Find where the given text appears and provide that cell's center as [X, Y] coordinate. 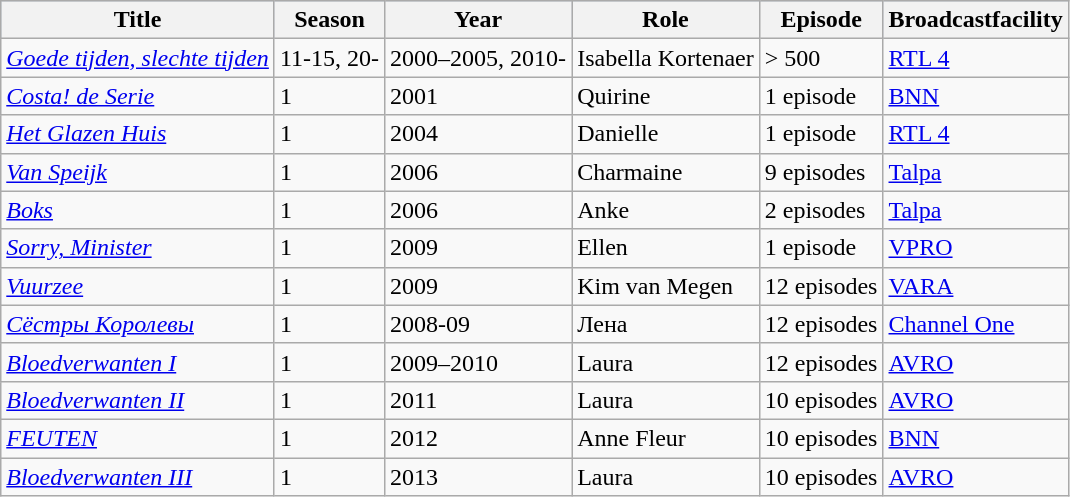
Kim van Megen [666, 286]
Episode [821, 20]
Vuurzee [138, 286]
Goede tijden, slechte tijden [138, 58]
9 episodes [821, 172]
2 episodes [821, 210]
Charmaine [666, 172]
Bloedverwanten II [138, 400]
2000–2005, 2010- [478, 58]
Лена [666, 324]
2013 [478, 477]
Sorry, Minister [138, 248]
Het Glazen Huis [138, 134]
Boks [138, 210]
2008-09 [478, 324]
Role [666, 20]
Isabella Kortenaer [666, 58]
FEUTEN [138, 438]
Bloedverwanten I [138, 362]
2009–2010 [478, 362]
Ellen [666, 248]
2004 [478, 134]
Season [329, 20]
Quirine [666, 96]
VPRO [976, 248]
Costa! de Serie [138, 96]
Channel One [976, 324]
Сёстры Королевы [138, 324]
> 500 [821, 58]
Title [138, 20]
2012 [478, 438]
Bloedverwanten III [138, 477]
Broadcastfacility [976, 20]
Year [478, 20]
2011 [478, 400]
Anke [666, 210]
VARA [976, 286]
Anne Fleur [666, 438]
Danielle [666, 134]
11-15, 20- [329, 58]
2001 [478, 96]
Van Speijk [138, 172]
